Search for the cell housing the specified text and yield its [x, y] center coordinate. 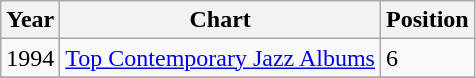
Top Contemporary Jazz Albums [220, 58]
Chart [220, 20]
Position [427, 20]
6 [427, 58]
1994 [30, 58]
Year [30, 20]
